Return the (X, Y) coordinate for the center point of the cell that contains the specified text.  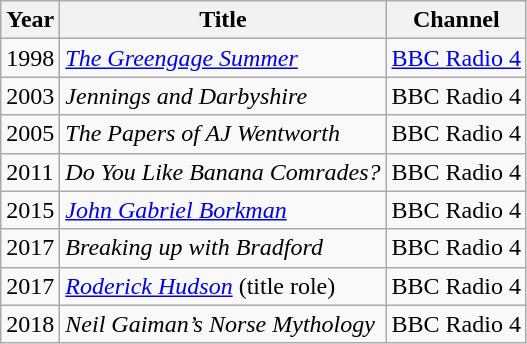
Do You Like Banana Comrades? (223, 172)
1998 (30, 58)
2018 (30, 324)
John Gabriel Borkman (223, 210)
2003 (30, 96)
The Greengage Summer (223, 58)
Channel (456, 20)
Jennings and Darbyshire (223, 96)
Title (223, 20)
2005 (30, 134)
Neil Gaiman’s Norse Mythology (223, 324)
Roderick Hudson (title role) (223, 286)
The Papers of AJ Wentworth (223, 134)
Year (30, 20)
2011 (30, 172)
Breaking up with Bradford (223, 248)
2015 (30, 210)
